For the text-containing cell, return its midpoint in [x, y] coordinate format. 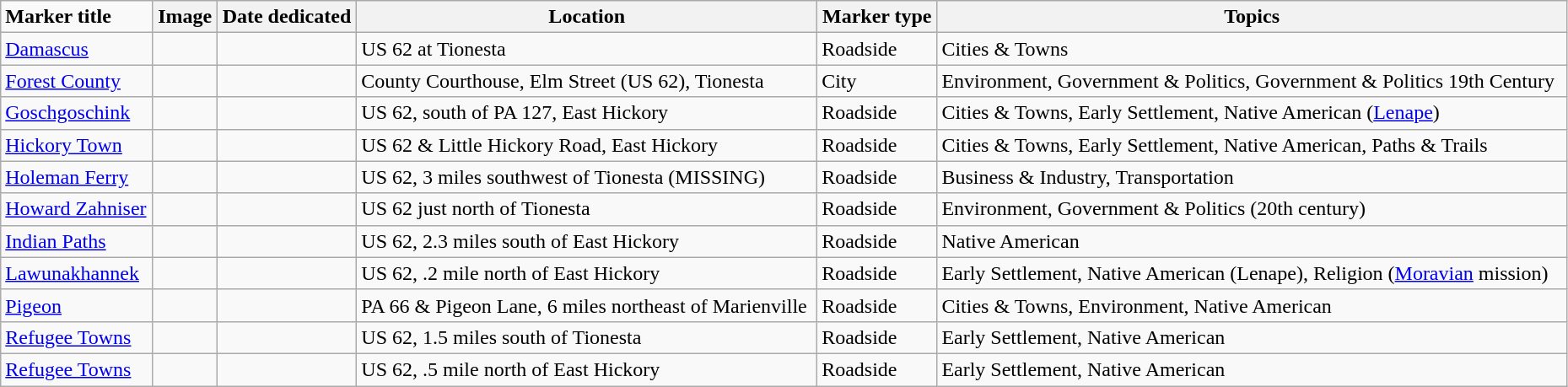
Cities & Towns, Early Settlement, Native American, Paths & Trails [1252, 145]
Native American [1252, 241]
Environment, Government & Politics, Government & Politics 19th Century [1252, 81]
Indian Paths [77, 241]
Howard Zahniser [77, 209]
Goschgoschink [77, 113]
Business & Industry, Transportation [1252, 177]
PA 66 & Pigeon Lane, 6 miles northeast of Marienville [587, 305]
Location [587, 17]
US 62, .5 mile north of East Hickory [587, 369]
US 62 at Tionesta [587, 49]
Cities & Towns, Early Settlement, Native American (Lenape) [1252, 113]
Holeman Ferry [77, 177]
Image [185, 17]
Topics [1252, 17]
US 62, 3 miles southwest of Tionesta (MISSING) [587, 177]
US 62, .2 mile north of East Hickory [587, 273]
City [877, 81]
Date dedicated [287, 17]
Early Settlement, Native American (Lenape), Religion (Moravian mission) [1252, 273]
Forest County [77, 81]
Pigeon [77, 305]
US 62, south of PA 127, East Hickory [587, 113]
County Courthouse, Elm Street (US 62), Tionesta [587, 81]
US 62, 1.5 miles south of Tionesta [587, 337]
Damascus [77, 49]
Hickory Town [77, 145]
Lawunakhannek [77, 273]
US 62 & Little Hickory Road, East Hickory [587, 145]
Cities & Towns [1252, 49]
US 62, 2.3 miles south of East Hickory [587, 241]
Marker type [877, 17]
Cities & Towns, Environment, Native American [1252, 305]
US 62 just north of Tionesta [587, 209]
Environment, Government & Politics (20th century) [1252, 209]
Marker title [77, 17]
